Pinpoint the cell where the given text exists, returning its (X, Y) midpoint coordinate. 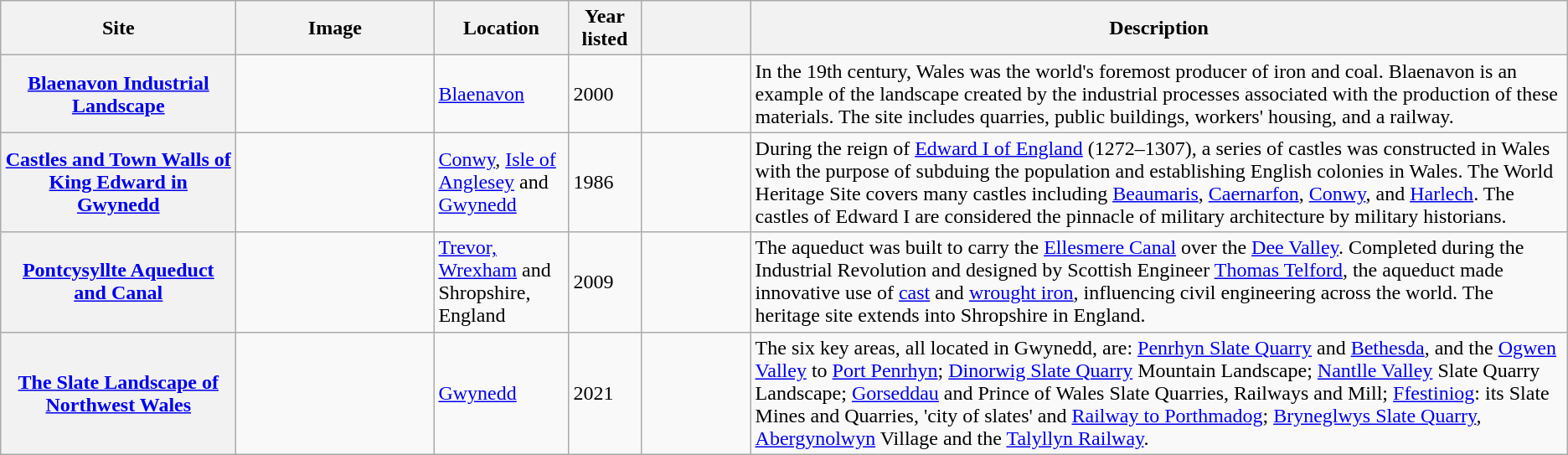
Castles and Town Walls of King Edward in Gwynedd (119, 183)
Blaenavon (501, 94)
Year listed (605, 28)
2009 (605, 282)
Trevor, Wrexham and Shropshire, England (501, 282)
2000 (605, 94)
Image (335, 28)
1986 (605, 183)
Site (119, 28)
Description (1159, 28)
2021 (605, 393)
Blaenavon Industrial Landscape (119, 94)
The Slate Landscape of Northwest Wales (119, 393)
Location (501, 28)
Conwy, Isle of Anglesey and Gwynedd (501, 183)
Gwynedd (501, 393)
Pontcysyllte Aqueduct and Canal (119, 282)
